Search for the cell housing the specified text and yield its [x, y] center coordinate. 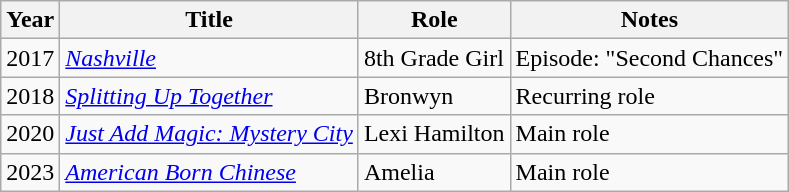
Nashville [210, 58]
Year [30, 20]
Episode: "Second Chances" [650, 58]
American Born Chinese [210, 172]
8th Grade Girl [434, 58]
2020 [30, 134]
Bronwyn [434, 96]
Just Add Magic: Mystery City [210, 134]
2018 [30, 96]
Amelia [434, 172]
Role [434, 20]
Lexi Hamilton [434, 134]
2023 [30, 172]
Splitting Up Together [210, 96]
Recurring role [650, 96]
Title [210, 20]
2017 [30, 58]
Notes [650, 20]
